Return [X, Y] of the center of cell containing provided text 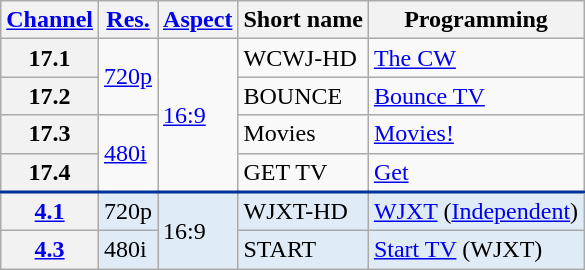
WJXT (Independent) [476, 212]
Get [476, 172]
BOUNCE [303, 96]
4.1 [50, 212]
4.3 [50, 250]
17.1 [50, 58]
GET TV [303, 172]
WJXT-HD [303, 212]
Programming [476, 20]
Start TV (WJXT) [476, 250]
17.2 [50, 96]
17.3 [50, 134]
START [303, 250]
Bounce TV [476, 96]
WCWJ-HD [303, 58]
Movies [303, 134]
Channel [50, 20]
Aspect [198, 20]
Movies! [476, 134]
17.4 [50, 172]
The CW [476, 58]
Short name [303, 20]
Res. [128, 20]
